From the cell containing the given text, extract its center point as (x, y) coordinate. 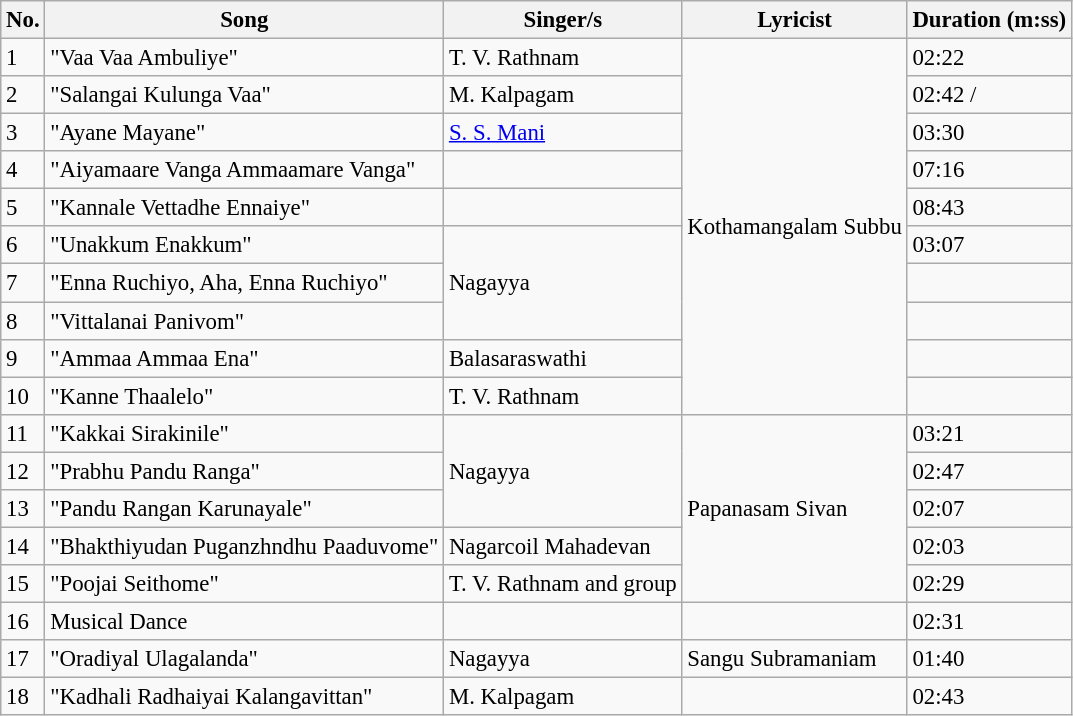
"Salangai Kulunga Vaa" (244, 95)
Nagarcoil Mahadevan (563, 546)
10 (23, 396)
15 (23, 584)
02:07 (989, 509)
Musical Dance (244, 621)
03:07 (989, 245)
Lyricist (794, 20)
Duration (m:ss) (989, 20)
07:16 (989, 170)
Balasaraswathi (563, 358)
01:40 (989, 659)
03:30 (989, 133)
02:43 (989, 697)
13 (23, 509)
"Aiyamaare Vanga Ammaamare Vanga" (244, 170)
17 (23, 659)
S. S. Mani (563, 133)
"Kannale Vettadhe Ennaiye" (244, 208)
8 (23, 321)
03:21 (989, 433)
"Bhakthiyudan Puganzhndhu Paaduvome" (244, 546)
4 (23, 170)
"Ayane Mayane" (244, 133)
Papanasam Sivan (794, 508)
7 (23, 283)
Sangu Subramaniam (794, 659)
T. V. Rathnam and group (563, 584)
1 (23, 58)
"Kakkai Sirakinile" (244, 433)
18 (23, 697)
No. (23, 20)
9 (23, 358)
"Vittalanai Panivom" (244, 321)
"Unakkum Enakkum" (244, 245)
14 (23, 546)
12 (23, 471)
11 (23, 433)
16 (23, 621)
"Prabhu Pandu Ranga" (244, 471)
5 (23, 208)
"Vaa Vaa Ambuliye" (244, 58)
3 (23, 133)
02:22 (989, 58)
"Kadhali Radhaiyai Kalangavittan" (244, 697)
"Oradiyal Ulagalanda" (244, 659)
02:47 (989, 471)
02:03 (989, 546)
02:29 (989, 584)
08:43 (989, 208)
"Kanne Thaalelo" (244, 396)
"Enna Ruchiyo, Aha, Enna Ruchiyo" (244, 283)
"Poojai Seithome" (244, 584)
Singer/s (563, 20)
"Pandu Rangan Karunayale" (244, 509)
6 (23, 245)
02:31 (989, 621)
Kothamangalam Subbu (794, 227)
"Ammaa Ammaa Ena" (244, 358)
Song (244, 20)
02:42 / (989, 95)
2 (23, 95)
